From the cell containing the given text, extract its center point as [X, Y] coordinate. 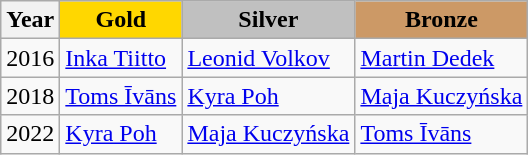
Inka Tiitto [121, 58]
2018 [30, 96]
Bronze [442, 20]
2016 [30, 58]
Martin Dedek [442, 58]
2022 [30, 134]
Leonid Volkov [268, 58]
Gold [121, 20]
Silver [268, 20]
Year [30, 20]
